Find where the given text appears and provide that cell's center as (x, y) coordinate. 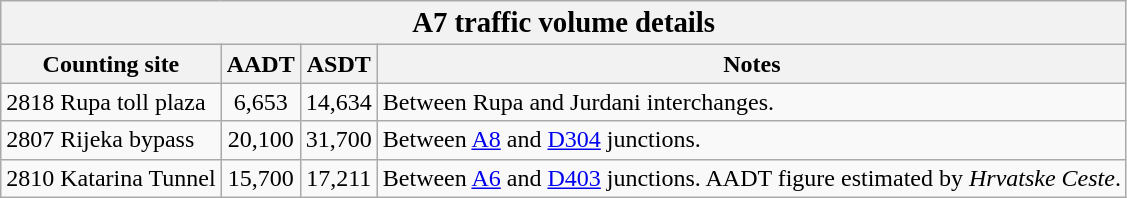
AADT (260, 64)
2810 Katarina Tunnel (111, 178)
2807 Rijeka bypass (111, 140)
2818 Rupa toll plaza (111, 102)
Counting site (111, 64)
Between A8 and D304 junctions. (752, 140)
Notes (752, 64)
14,634 (338, 102)
A7 traffic volume details (564, 23)
6,653 (260, 102)
ASDT (338, 64)
31,700 (338, 140)
17,211 (338, 178)
15,700 (260, 178)
20,100 (260, 140)
Between Rupa and Jurdani interchanges. (752, 102)
Between A6 and D403 junctions. AADT figure estimated by Hrvatske Ceste. (752, 178)
